For the text-containing cell, return its midpoint in [X, Y] coordinate format. 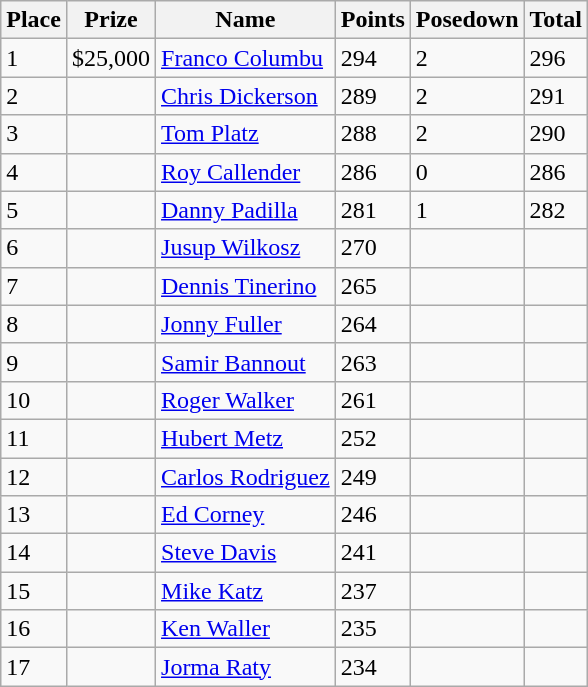
290 [556, 134]
288 [372, 134]
Carlos Rodriguez [246, 477]
7 [34, 286]
Franco Columbu [246, 58]
8 [34, 324]
Total [556, 20]
281 [372, 210]
294 [372, 58]
Place [34, 20]
289 [372, 96]
Jonny Fuller [246, 324]
Ed Corney [246, 515]
261 [372, 400]
17 [34, 667]
$25,000 [110, 58]
249 [372, 477]
265 [372, 286]
6 [34, 248]
3 [34, 134]
Mike Katz [246, 591]
241 [372, 553]
11 [34, 438]
Posedown [467, 20]
Name [246, 20]
Chris Dickerson [246, 96]
Ken Waller [246, 629]
Danny Padilla [246, 210]
Steve Davis [246, 553]
291 [556, 96]
234 [372, 667]
235 [372, 629]
5 [34, 210]
263 [372, 362]
237 [372, 591]
282 [556, 210]
Roy Callender [246, 172]
10 [34, 400]
14 [34, 553]
13 [34, 515]
15 [34, 591]
296 [556, 58]
Samir Bannout [246, 362]
270 [372, 248]
4 [34, 172]
16 [34, 629]
246 [372, 515]
252 [372, 438]
Points [372, 20]
12 [34, 477]
Prize [110, 20]
Tom Platz [246, 134]
Hubert Metz [246, 438]
Dennis Tinerino [246, 286]
264 [372, 324]
Jusup Wilkosz [246, 248]
Roger Walker [246, 400]
0 [467, 172]
Jorma Raty [246, 667]
9 [34, 362]
